For the text-containing cell, return its midpoint in (X, Y) coordinate format. 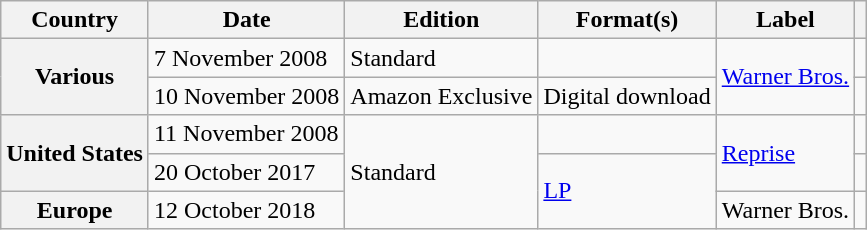
Edition (442, 20)
Reprise (785, 153)
United States (75, 153)
Format(s) (627, 20)
Date (246, 20)
Europe (75, 210)
20 October 2017 (246, 172)
10 November 2008 (246, 96)
Digital download (627, 96)
12 October 2018 (246, 210)
11 November 2008 (246, 134)
7 November 2008 (246, 58)
Various (75, 77)
LP (627, 191)
Country (75, 20)
Label (785, 20)
Amazon Exclusive (442, 96)
